Identify which cell holds the provided text, then report its (X, Y) central coordinate. 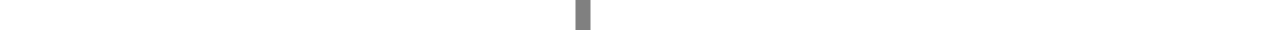
1.9 (684, 15)
51.0% (968, 15)
18.3% (392, 15)
